For the text-containing cell, return its midpoint in (x, y) coordinate format. 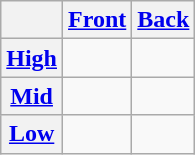
Back (164, 20)
High (32, 58)
Low (32, 134)
Front (98, 20)
Mid (32, 96)
